Detect which cell encompasses the target text, then output its (X, Y) center coordinate. 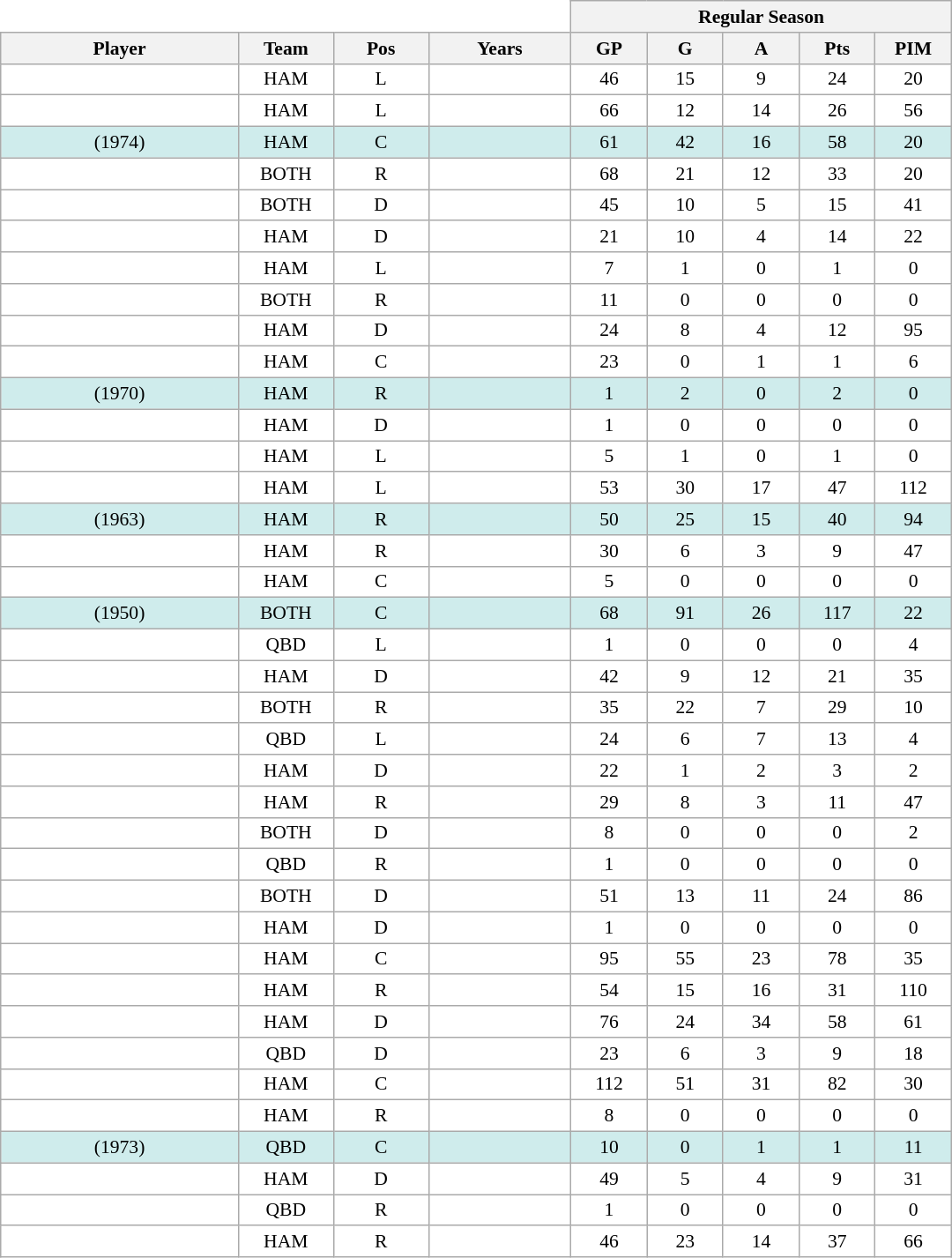
Years (500, 48)
Team (286, 48)
A (761, 48)
(1974) (120, 143)
41 (913, 205)
40 (837, 519)
54 (609, 991)
86 (913, 897)
78 (837, 959)
18 (913, 1053)
(1950) (120, 614)
110 (913, 991)
(1973) (120, 1148)
(1963) (120, 519)
GP (609, 48)
50 (609, 519)
76 (609, 1022)
49 (609, 1179)
Regular Season (762, 17)
37 (837, 1242)
117 (837, 614)
33 (837, 174)
55 (685, 959)
PIM (913, 48)
45 (609, 205)
25 (685, 519)
53 (609, 488)
56 (913, 111)
Player (120, 48)
91 (685, 614)
G (685, 48)
Pos (381, 48)
(1970) (120, 394)
34 (761, 1022)
17 (761, 488)
94 (913, 519)
Pts (837, 48)
82 (837, 1084)
